Return (X, Y) of the center of cell containing provided text 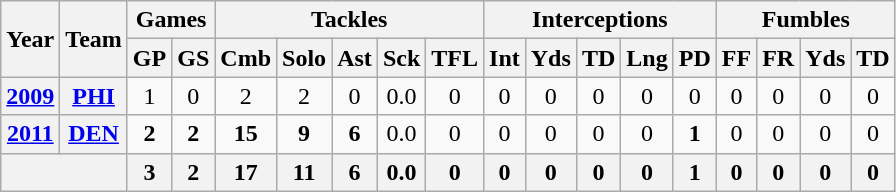
9 (304, 134)
Cmb (246, 58)
Games (170, 20)
FF (736, 58)
15 (246, 134)
GP (149, 58)
Sck (401, 58)
Fumbles (806, 20)
Solo (304, 58)
Year (30, 39)
17 (246, 172)
TFL (455, 58)
Team (94, 39)
2011 (30, 134)
Int (505, 58)
PD (694, 58)
Tackles (350, 20)
DEN (94, 134)
2009 (30, 96)
Lng (647, 58)
FR (778, 58)
Interceptions (600, 20)
PHI (94, 96)
GS (194, 58)
3 (149, 172)
11 (304, 172)
Ast (355, 58)
